Scan for the cell matching the given text and deliver its (X, Y) coordinate at center. 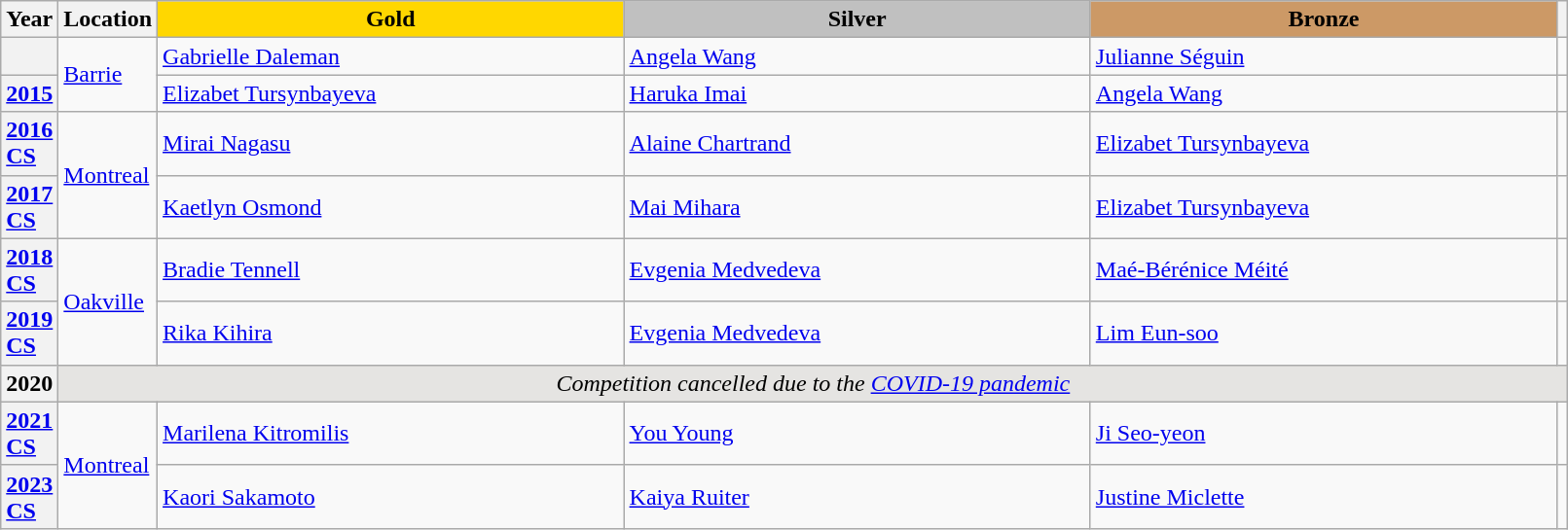
Justine Miclette (1324, 496)
Gabrielle Daleman (391, 56)
2021 CS (29, 434)
Kaiya Ruiter (857, 496)
Competition cancelled due to the COVID-19 pandemic (814, 383)
Julianne Séguin (1324, 56)
Rika Kihira (391, 333)
Bradie Tennell (391, 270)
2017 CS (29, 206)
You Young (857, 434)
Haruka Imai (857, 93)
Barrie (108, 75)
Alaine Chartrand (857, 144)
Location (108, 19)
Ji Seo-yeon (1324, 434)
Marilena Kitromilis (391, 434)
Silver (857, 19)
Mai Mihara (857, 206)
Oakville (108, 301)
Lim Eun-soo (1324, 333)
2020 (29, 383)
Year (29, 19)
Mirai Nagasu (391, 144)
Kaori Sakamoto (391, 496)
2016 CS (29, 144)
2023 CS (29, 496)
Bronze (1324, 19)
2019 CS (29, 333)
Maé-Bérénice Méité (1324, 270)
2018 CS (29, 270)
Kaetlyn Osmond (391, 206)
2015 (29, 93)
Gold (391, 19)
